Capture the cell that displays the provided text and extract its [x, y] central coordinate. 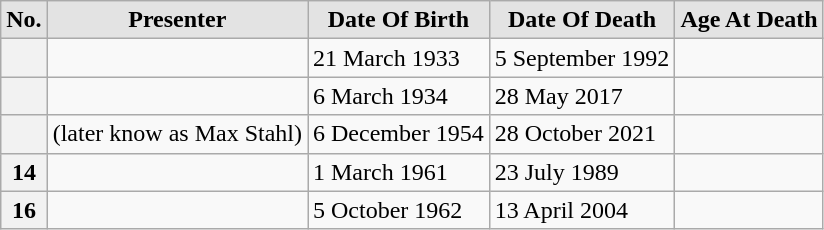
Date Of Birth [399, 20]
13 April 2004 [582, 210]
1 March 1961 [399, 172]
(later know as Max Stahl) [177, 134]
5 September 1992 [582, 58]
28 October 2021 [582, 134]
28 May 2017 [582, 96]
16 [24, 210]
Presenter [177, 20]
Date Of Death [582, 20]
21 March 1933 [399, 58]
6 December 1954 [399, 134]
Age At Death [749, 20]
No. [24, 20]
23 July 1989 [582, 172]
5 October 1962 [399, 210]
6 March 1934 [399, 96]
14 [24, 172]
